From the cell containing the given text, extract its center point as [X, Y] coordinate. 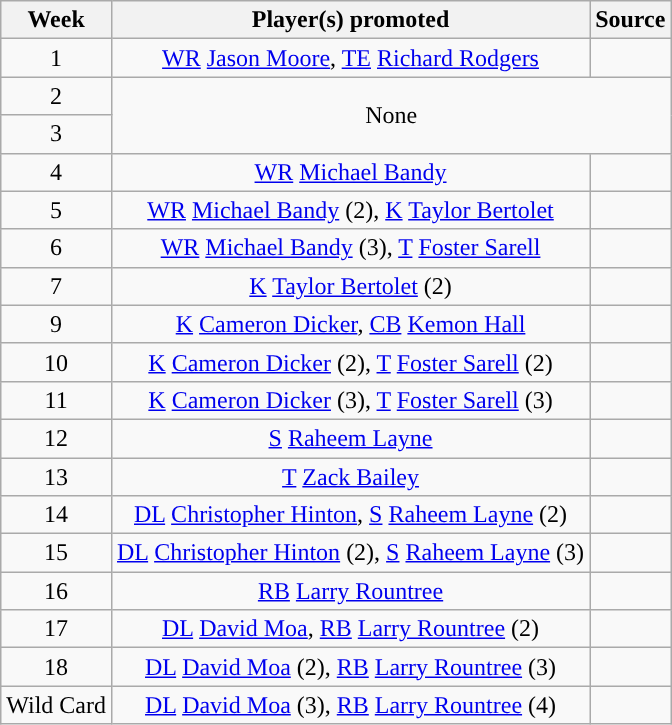
DL Christopher Hinton, S Raheem Layne (2) [350, 515]
T Zack Bailey [350, 477]
Wild Card [56, 705]
11 [56, 400]
12 [56, 438]
Week [56, 20]
14 [56, 515]
2 [56, 96]
15 [56, 553]
RB Larry Rountree [350, 591]
Player(s) promoted [350, 20]
9 [56, 324]
WR Jason Moore, TE Richard Rodgers [350, 58]
10 [56, 362]
DL David Moa (3), RB Larry Rountree (4) [350, 705]
5 [56, 210]
S Raheem Layne [350, 438]
K Cameron Dicker (3), T Foster Sarell (3) [350, 400]
K Cameron Dicker (2), T Foster Sarell (2) [350, 362]
WR Michael Bandy (2), K Taylor Bertolet [350, 210]
WR Michael Bandy (3), T Foster Sarell [350, 248]
13 [56, 477]
None [390, 115]
18 [56, 667]
DL David Moa (2), RB Larry Rountree (3) [350, 667]
K Taylor Bertolet (2) [350, 286]
16 [56, 591]
DL David Moa, RB Larry Rountree (2) [350, 629]
DL Christopher Hinton (2), S Raheem Layne (3) [350, 553]
7 [56, 286]
Source [630, 20]
1 [56, 58]
WR Michael Bandy [350, 172]
4 [56, 172]
K Cameron Dicker, CB Kemon Hall [350, 324]
6 [56, 248]
17 [56, 629]
3 [56, 134]
